Detect which cell encompasses the target text, then output its [X, Y] center coordinate. 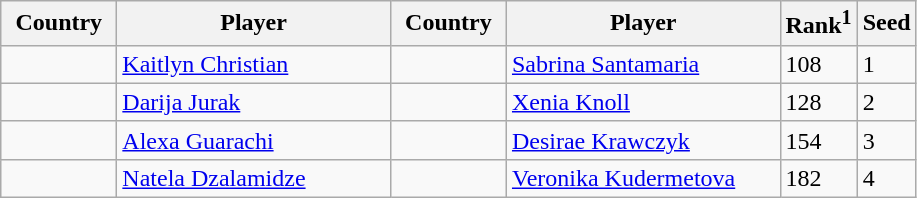
3 [886, 140]
Veronika Kudermetova [643, 178]
Alexa Guarachi [254, 140]
128 [818, 102]
182 [818, 178]
Rank1 [818, 24]
Darija Jurak [254, 102]
Seed [886, 24]
Kaitlyn Christian [254, 64]
154 [818, 140]
Natela Dzalamidze [254, 178]
2 [886, 102]
Desirae Krawczyk [643, 140]
4 [886, 178]
Xenia Knoll [643, 102]
108 [818, 64]
Sabrina Santamaria [643, 64]
1 [886, 64]
